Locate the cell with the specified text and output its (x, y) center coordinate. 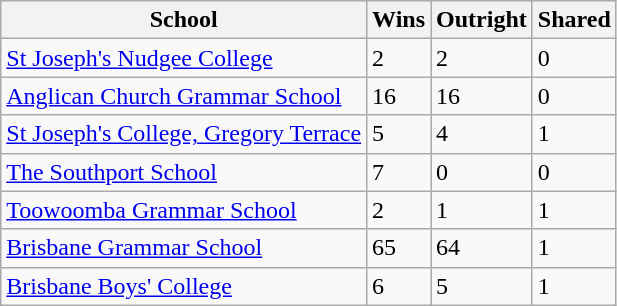
St Joseph's College, Gregory Terrace (184, 134)
64 (482, 248)
Outright (482, 20)
6 (399, 286)
Shared (574, 20)
Anglican Church Grammar School (184, 96)
Brisbane Grammar School (184, 248)
The Southport School (184, 172)
St Joseph's Nudgee College (184, 58)
Toowoomba Grammar School (184, 210)
7 (399, 172)
School (184, 20)
Brisbane Boys' College (184, 286)
4 (482, 134)
65 (399, 248)
Wins (399, 20)
